Output the [x, y] coordinate of the center of the cell containing the given text.  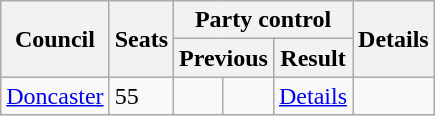
Council [55, 39]
Result [312, 58]
Party control [264, 20]
55 [141, 96]
Previous [224, 58]
Seats [141, 39]
Doncaster [55, 96]
